Return [x, y] of the center of cell containing provided text 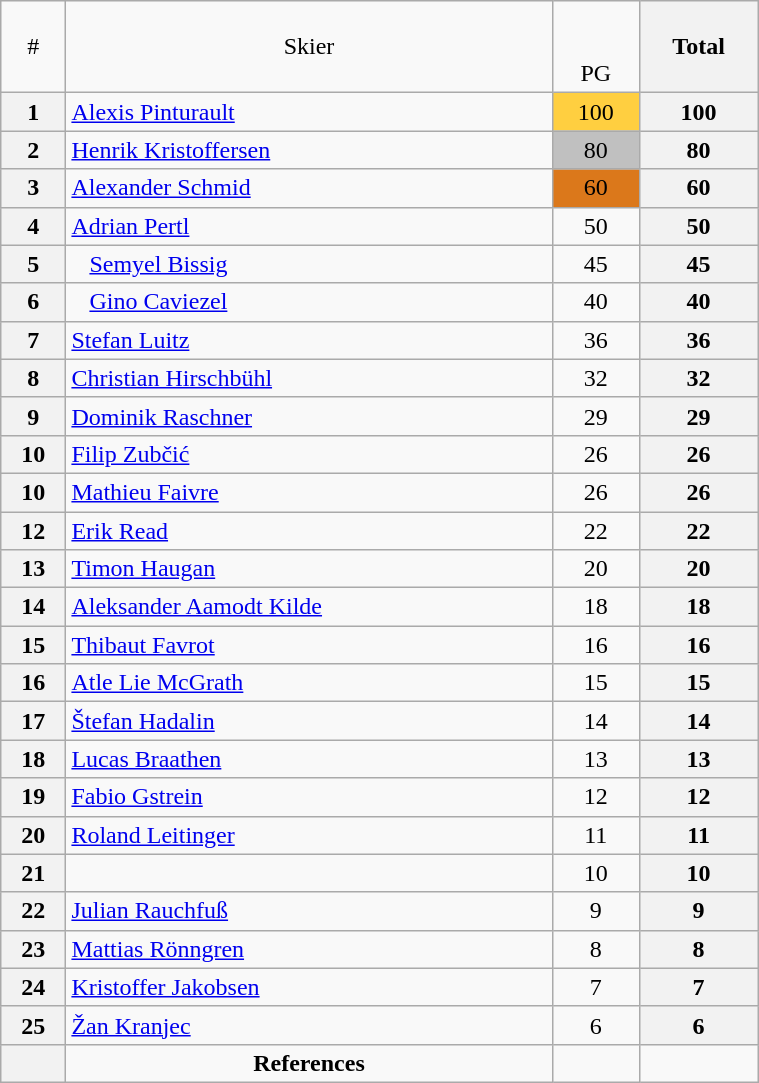
1 [34, 112]
25 [34, 1025]
Adrian Pertl [309, 226]
Alexis Pinturault [309, 112]
Christian Hirschbühl [309, 378]
Erik Read [309, 531]
3 [34, 188]
References [309, 1063]
Total [699, 47]
2 [34, 150]
Semyel Bissig [309, 264]
4 [34, 226]
Žan Kranjec [309, 1025]
19 [34, 797]
Skier [309, 47]
23 [34, 949]
17 [34, 721]
Mattias Rönngren [309, 949]
24 [34, 987]
Mathieu Faivre [309, 492]
Aleksander Aamodt Kilde [309, 607]
Dominik Raschner [309, 416]
21 [34, 873]
Alexander Schmid [309, 188]
Atle Lie McGrath [309, 683]
Kristoffer Jakobsen [309, 987]
Roland Leitinger [309, 835]
Fabio Gstrein [309, 797]
Thibaut Favrot [309, 645]
# [34, 47]
Henrik Kristoffersen [309, 150]
Filip Zubčić [309, 454]
Lucas Braathen [309, 759]
Julian Rauchfuß [309, 911]
Gino Caviezel [309, 302]
Timon Haugan [309, 569]
5 [34, 264]
PG [596, 47]
Stefan Luitz [309, 340]
Štefan Hadalin [309, 721]
